Detect which cell encompasses the target text, then output its (x, y) center coordinate. 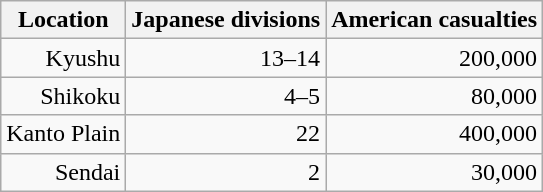
Sendai (64, 172)
Shikoku (64, 96)
2 (226, 172)
Japanese divisions (226, 20)
Location (64, 20)
Kyushu (64, 58)
400,000 (434, 134)
Kanto Plain (64, 134)
30,000 (434, 172)
4–5 (226, 96)
22 (226, 134)
200,000 (434, 58)
80,000 (434, 96)
13–14 (226, 58)
American casualties (434, 20)
